Output the (x, y) coordinate of the center of the cell containing the given text.  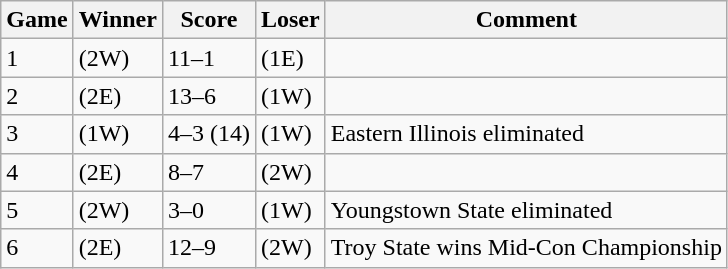
4–3 (14) (208, 134)
5 (37, 210)
2 (37, 96)
Youngstown State eliminated (526, 210)
3 (37, 134)
(1E) (290, 58)
13–6 (208, 96)
4 (37, 172)
Comment (526, 20)
11–1 (208, 58)
3–0 (208, 210)
Troy State wins Mid-Con Championship (526, 248)
Eastern Illinois eliminated (526, 134)
Game (37, 20)
12–9 (208, 248)
8–7 (208, 172)
Winner (118, 20)
Loser (290, 20)
1 (37, 58)
Score (208, 20)
6 (37, 248)
